Scan for the cell matching the given text and deliver its [X, Y] coordinate at center. 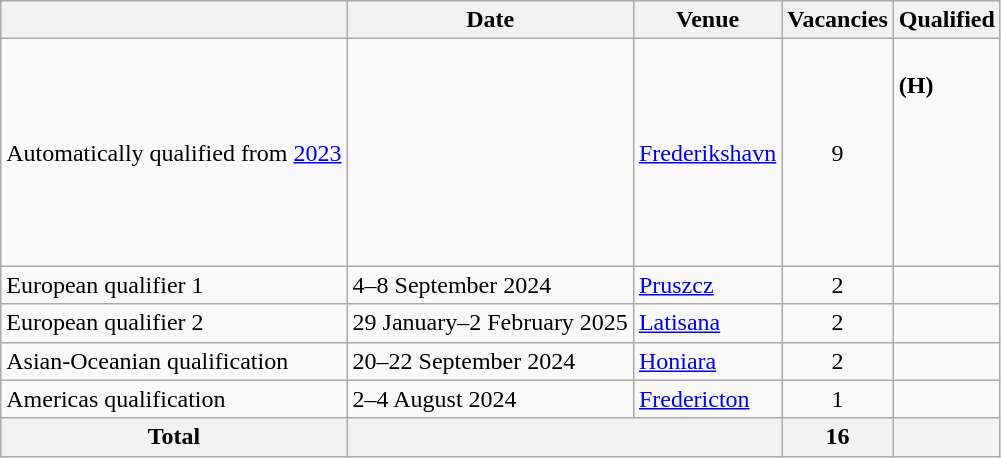
Pruszcz [707, 285]
(H) [946, 152]
Automatically qualified from 2023 [174, 152]
2–4 August 2024 [490, 399]
9 [838, 152]
Americas qualification [174, 399]
Date [490, 20]
1 [838, 399]
European qualifier 1 [174, 285]
Frederikshavn [707, 152]
20–22 September 2024 [490, 361]
29 January–2 February 2025 [490, 323]
Fredericton [707, 399]
4–8 September 2024 [490, 285]
Honiara [707, 361]
Venue [707, 20]
Latisana [707, 323]
Asian-Oceanian qualification [174, 361]
European qualifier 2 [174, 323]
16 [838, 437]
Qualified [946, 20]
Vacancies [838, 20]
Total [174, 437]
